Determine the (X, Y) coordinate at the center of the cell enclosing the given text.  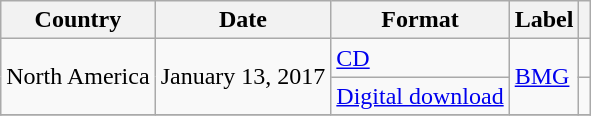
January 13, 2017 (243, 77)
CD (420, 58)
BMG (544, 77)
Label (544, 20)
Date (243, 20)
Digital download (420, 96)
Country (78, 20)
North America (78, 77)
Format (420, 20)
